For the text-containing cell, return its midpoint in [X, Y] coordinate format. 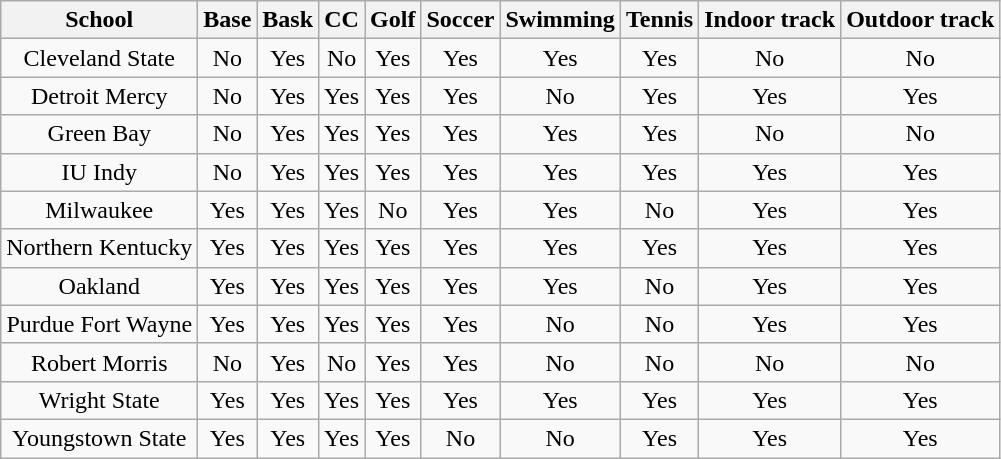
Soccer [460, 20]
School [100, 20]
Indoor track [770, 20]
Outdoor track [920, 20]
Milwaukee [100, 210]
Detroit Mercy [100, 96]
Cleveland State [100, 58]
Purdue Fort Wayne [100, 324]
Tennis [659, 20]
Oakland [100, 286]
Bask [288, 20]
CC [342, 20]
Swimming [560, 20]
Northern Kentucky [100, 248]
IU Indy [100, 172]
Golf [393, 20]
Youngstown State [100, 438]
Green Bay [100, 134]
Wright State [100, 400]
Robert Morris [100, 362]
Base [228, 20]
